Output the (x, y) coordinate of the center of the cell containing the given text.  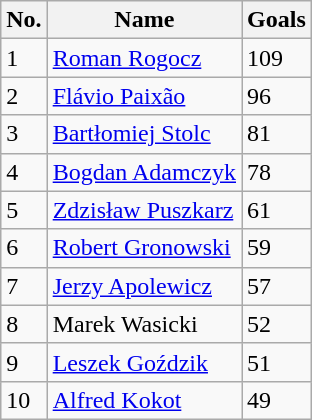
2 (24, 96)
10 (24, 400)
109 (277, 58)
96 (277, 96)
Flávio Paixão (144, 96)
59 (277, 248)
Bogdan Adamczyk (144, 172)
Robert Gronowski (144, 248)
3 (24, 134)
No. (24, 20)
6 (24, 248)
Zdzisław Puszkarz (144, 210)
8 (24, 324)
51 (277, 362)
57 (277, 286)
61 (277, 210)
Leszek Goździk (144, 362)
7 (24, 286)
Marek Wasicki (144, 324)
5 (24, 210)
1 (24, 58)
52 (277, 324)
Bartłomiej Stolc (144, 134)
4 (24, 172)
Goals (277, 20)
81 (277, 134)
Roman Rogocz (144, 58)
78 (277, 172)
Name (144, 20)
Alfred Kokot (144, 400)
Jerzy Apolewicz (144, 286)
49 (277, 400)
9 (24, 362)
